Return the (x, y) coordinate for the center point of the cell that contains the specified text.  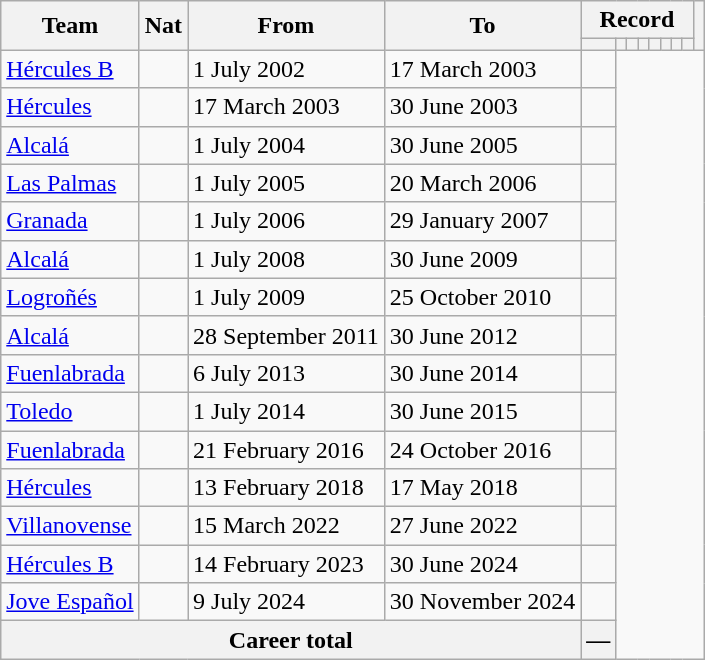
1 July 2006 (286, 221)
14 February 2023 (286, 564)
30 June 2012 (482, 335)
30 June 2003 (482, 107)
To (482, 26)
6 July 2013 (286, 373)
9 July 2024 (286, 602)
Record (637, 20)
Las Palmas (70, 183)
Logroñés (70, 297)
1 July 2002 (286, 69)
25 October 2010 (482, 297)
24 October 2016 (482, 449)
30 June 2014 (482, 373)
27 June 2022 (482, 526)
15 March 2022 (286, 526)
1 July 2008 (286, 259)
Villanovense (70, 526)
21 February 2016 (286, 449)
30 June 2024 (482, 564)
Toledo (70, 411)
1 July 2009 (286, 297)
Nat (163, 26)
1 July 2005 (286, 183)
— (598, 640)
Career total (291, 640)
1 July 2004 (286, 145)
30 June 2005 (482, 145)
30 November 2024 (482, 602)
29 January 2007 (482, 221)
Jove Español (70, 602)
13 February 2018 (286, 488)
30 June 2009 (482, 259)
Granada (70, 221)
28 September 2011 (286, 335)
20 March 2006 (482, 183)
From (286, 26)
30 June 2015 (482, 411)
17 May 2018 (482, 488)
1 July 2014 (286, 411)
Team (70, 26)
